Return the (X, Y) coordinate for the center point of the cell that contains the specified text.  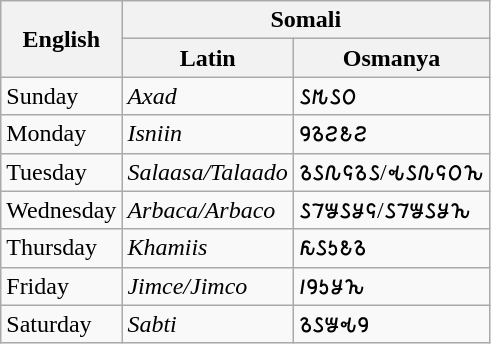
Isniin (208, 134)
Somali (306, 20)
Arbaca/Arbaco (208, 210)
Salaasa/Talaado (208, 172)
Jimce/Jimco (208, 286)
English (62, 39)
𐒅𐒖𐒑𐒕𐒈 (391, 248)
Latin (208, 58)
Axad (208, 96)
Osmanya (391, 58)
𐒃𐒘𐒑𐒋𐒙 (391, 286)
Sabti (208, 324)
𐒈𐒖𐒐𐒛𐒈𐒖/𐒂𐒖𐒐𐒛𐒆𐒙 (391, 172)
𐒘𐒈𐒒𐒕𐒒 (391, 134)
𐒖𐒄𐒖𐒆 (391, 96)
𐒈𐒖𐒁𐒂𐒘 (391, 324)
Tuesday (62, 172)
Khamiis (208, 248)
Saturday (62, 324)
Friday (62, 286)
Monday (62, 134)
Wednesday (62, 210)
Sunday (62, 96)
𐒖𐒇𐒁𐒖𐒋𐒛/𐒖𐒇𐒁𐒖𐒋𐒙 (391, 210)
Thursday (62, 248)
